Identify which cell holds the provided text, then report its (x, y) central coordinate. 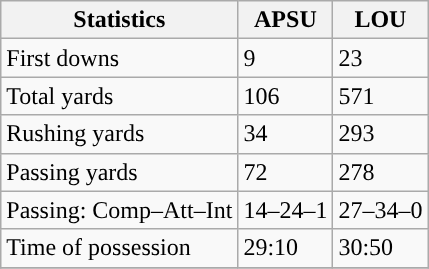
293 (380, 134)
APSU (286, 20)
29:10 (286, 248)
Statistics (120, 20)
106 (286, 96)
14–24–1 (286, 210)
27–34–0 (380, 210)
9 (286, 58)
34 (286, 134)
72 (286, 172)
Passing: Comp–Att–Int (120, 210)
278 (380, 172)
30:50 (380, 248)
LOU (380, 20)
Rushing yards (120, 134)
First downs (120, 58)
571 (380, 96)
23 (380, 58)
Time of possession (120, 248)
Total yards (120, 96)
Passing yards (120, 172)
